Extract the (x, y) coordinate from the center of the cell holding the provided text.  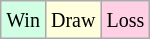
Loss (126, 20)
Draw (72, 20)
Win (24, 20)
